Search for the cell housing the specified text and yield its [X, Y] center coordinate. 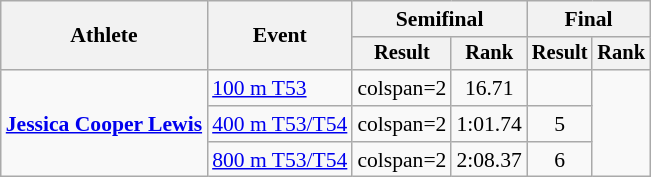
16.71 [488, 88]
Athlete [104, 36]
100 m T53 [280, 88]
Semifinal [440, 19]
Jessica Cooper Lewis [104, 124]
1:01.74 [488, 124]
5 [560, 124]
Event [280, 36]
Final [588, 19]
400 m T53/T54 [280, 124]
